Pinpoint the cell where the given text exists, returning its [x, y] midpoint coordinate. 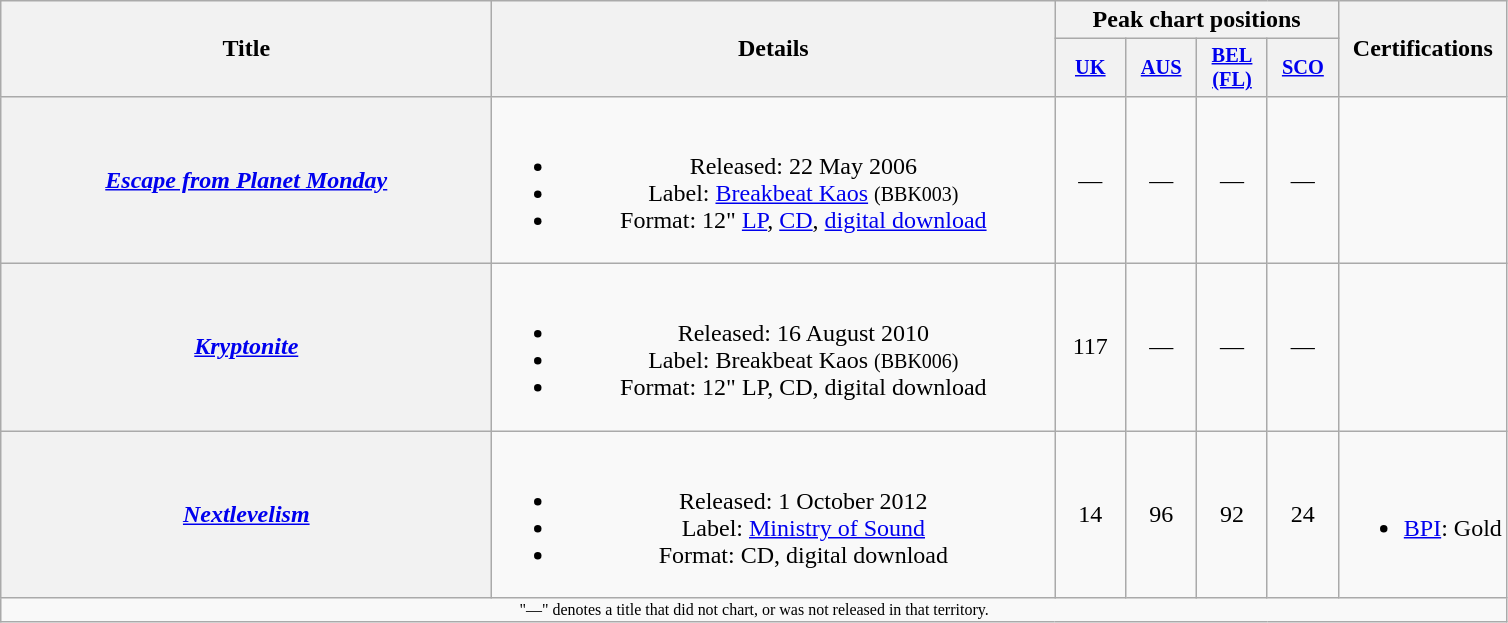
BPI: Gold [1422, 514]
BEL(FL) [1232, 68]
"—" denotes a title that did not chart, or was not released in that territory. [754, 610]
Details [774, 49]
14 [1090, 514]
24 [1302, 514]
Released: 22 May 2006Label: Breakbeat Kaos (BBK003)Format: 12" LP, CD, digital download [774, 180]
AUS [1162, 68]
Nextlevelism [246, 514]
Certifications [1422, 49]
UK [1090, 68]
Title [246, 49]
Released: 1 October 2012Label: Ministry of SoundFormat: CD, digital download [774, 514]
Kryptonite [246, 348]
96 [1162, 514]
Released: 16 August 2010Label: Breakbeat Kaos (BBK006)Format: 12" LP, CD, digital download [774, 348]
Peak chart positions [1196, 20]
Escape from Planet Monday [246, 180]
117 [1090, 348]
92 [1232, 514]
SCO [1302, 68]
